Return the [x, y] coordinate for the center point of the cell that contains the specified text.  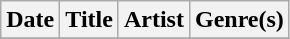
Title [90, 20]
Genre(s) [239, 20]
Date [30, 20]
Artist [154, 20]
